Return the [X, Y] coordinate for the center point of the cell that contains the specified text.  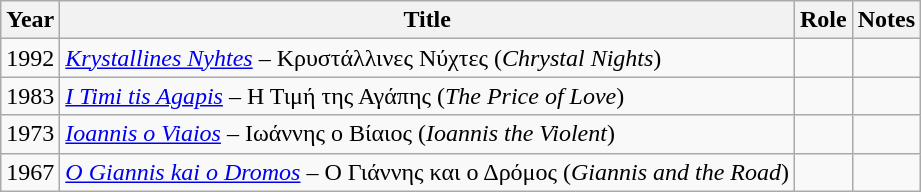
O Giannis kai o Dromos – Ο Γιάννης και ο Δρόμος (Giannis and the Road) [428, 172]
Ioannis o Viaios – Ιωάννης ο Βίαιος (Ioannis the Violent) [428, 134]
Year [30, 20]
1983 [30, 96]
Role [824, 20]
Krystallines Nyhtes – Κρυστάλλινες Νύχτες (Chrystal Nights) [428, 58]
I Timi tis Agapis – Η Τιμή της Αγάπης (The Price of Love) [428, 96]
Notes [886, 20]
1967 [30, 172]
Title [428, 20]
1992 [30, 58]
1973 [30, 134]
